From the cell containing the given text, extract its center point as [X, Y] coordinate. 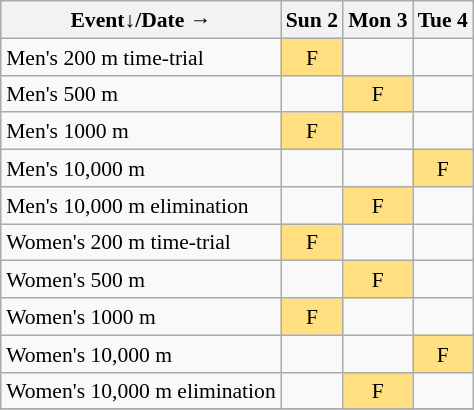
Women's 10,000 m [141, 354]
Sun 2 [312, 20]
Men's 10,000 m elimination [141, 204]
Men's 500 m [141, 94]
Women's 500 m [141, 280]
Men's 10,000 m [141, 168]
Women's 1000 m [141, 316]
Women's 10,000 m elimination [141, 390]
Men's 1000 m [141, 130]
Mon 3 [378, 20]
Women's 200 m time-trial [141, 242]
Tue 4 [443, 20]
Event↓/Date → [141, 20]
Men's 200 m time-trial [141, 56]
